For the text-containing cell, return its midpoint in [x, y] coordinate format. 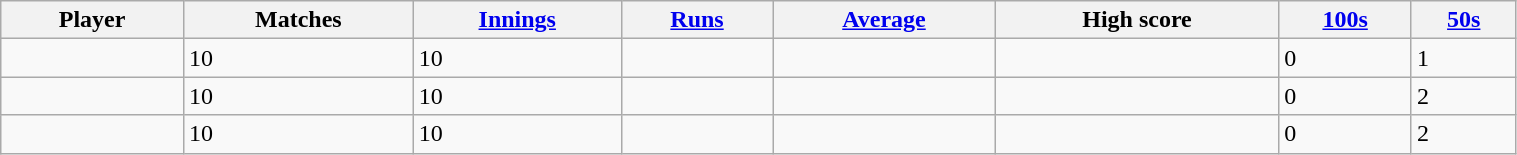
Player [92, 20]
Runs [697, 20]
High score [1137, 20]
50s [1464, 20]
Innings [517, 20]
1 [1464, 58]
Matches [298, 20]
100s [1346, 20]
Average [884, 20]
